For the text-containing cell, return its midpoint in (x, y) coordinate format. 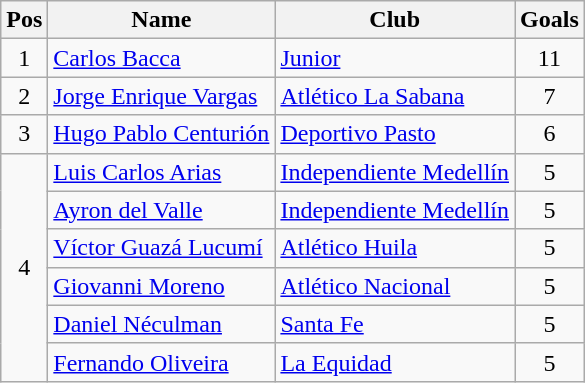
6 (550, 134)
3 (24, 134)
Luis Carlos Arias (162, 172)
Jorge Enrique Vargas (162, 96)
Deportivo Pasto (395, 134)
Junior (395, 58)
Fernando Oliveira (162, 362)
Pos (24, 20)
Daniel Néculman (162, 324)
2 (24, 96)
La Equidad (395, 362)
Santa Fe (395, 324)
Name (162, 20)
11 (550, 58)
Hugo Pablo Centurión (162, 134)
Atlético Huila (395, 248)
Giovanni Moreno (162, 286)
Goals (550, 20)
Atlético La Sabana (395, 96)
4 (24, 267)
Víctor Guazá Lucumí (162, 248)
1 (24, 58)
Ayron del Valle (162, 210)
Atlético Nacional (395, 286)
7 (550, 96)
Carlos Bacca (162, 58)
Club (395, 20)
